Identify which cell holds the provided text, then report its [x, y] central coordinate. 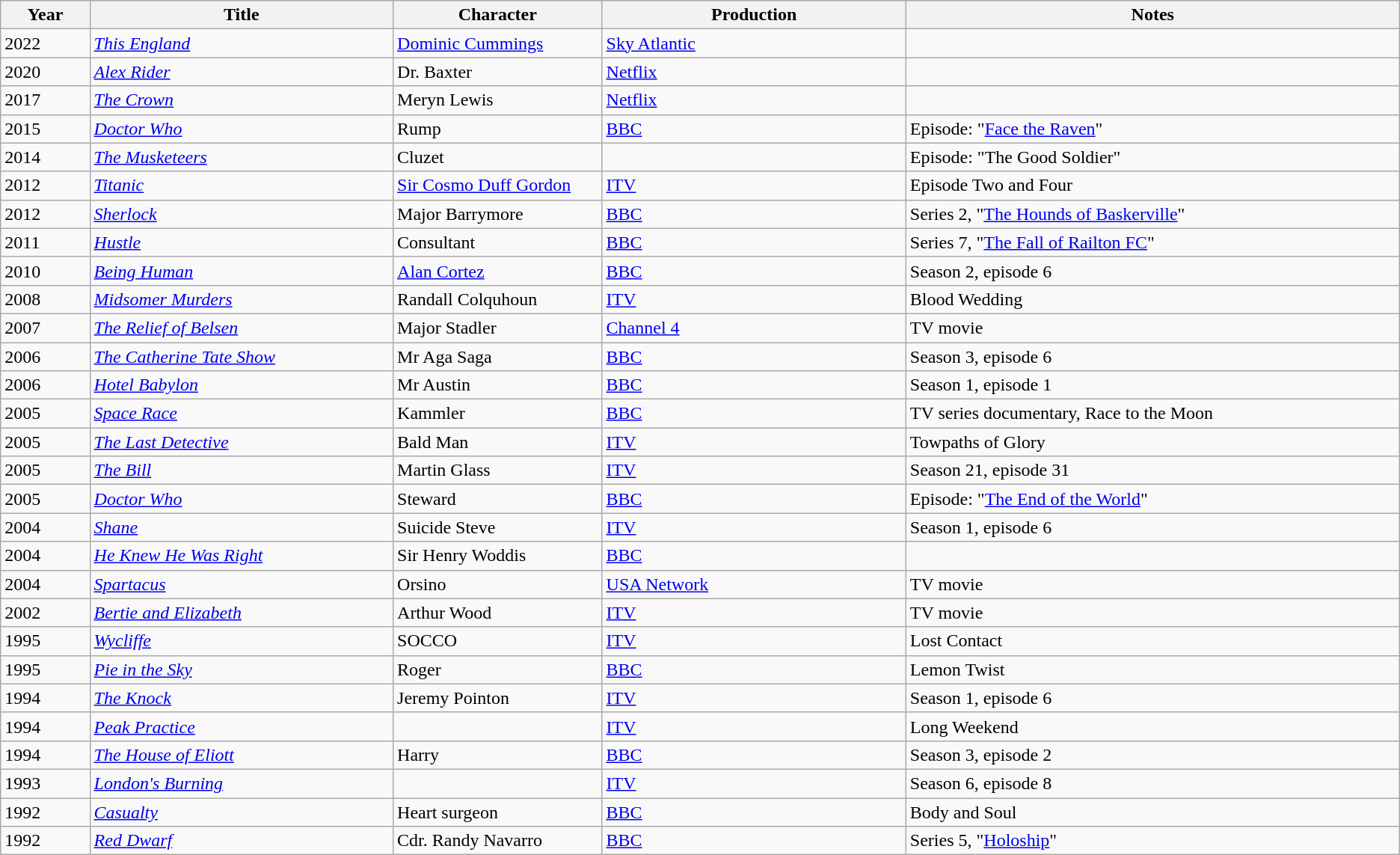
Rump [498, 129]
Cdr. Randy Navarro [498, 841]
2020 [45, 72]
Channel 4 [754, 328]
Midsomer Murders [241, 299]
This England [241, 43]
Season 21, episode 31 [1152, 471]
Meryn Lewis [498, 100]
Orsino [498, 584]
Mr Aga Saga [498, 357]
Space Race [241, 414]
Titanic [241, 186]
Hotel Babylon [241, 385]
The Catherine Tate Show [241, 357]
Towpaths of Glory [1152, 442]
Lost Contact [1152, 641]
2007 [45, 328]
1993 [45, 783]
Major Barrymore [498, 214]
Character [498, 15]
2011 [45, 242]
Series 2, "The Hounds of Baskerville" [1152, 214]
Steward [498, 499]
Episode Two and Four [1152, 186]
Episode: "The Good Soldier" [1152, 157]
Episode: "Face the Raven" [1152, 129]
London's Burning [241, 783]
Red Dwarf [241, 841]
Kammler [498, 414]
Notes [1152, 15]
The Last Detective [241, 442]
Blood Wedding [1152, 299]
The House of Eliott [241, 755]
Casualty [241, 812]
Episode: "The End of the World" [1152, 499]
2008 [45, 299]
Alex Rider [241, 72]
Hustle [241, 242]
Sky Atlantic [754, 43]
Long Weekend [1152, 726]
Dr. Baxter [498, 72]
Suicide Steve [498, 527]
The Crown [241, 100]
Major Stadler [498, 328]
Martin Glass [498, 471]
The Bill [241, 471]
Title [241, 15]
Year [45, 15]
2017 [45, 100]
Bald Man [498, 442]
Season 3, episode 2 [1152, 755]
Being Human [241, 271]
Production [754, 15]
2002 [45, 613]
Randall Colquhoun [498, 299]
Mr Austin [498, 385]
Lemon Twist [1152, 669]
SOCCO [498, 641]
Season 3, episode 6 [1152, 357]
The Knock [241, 698]
The Relief of Belsen [241, 328]
2014 [45, 157]
Pie in the Sky [241, 669]
Cluzet [498, 157]
Alan Cortez [498, 271]
Season 2, episode 6 [1152, 271]
Harry [498, 755]
Season 6, episode 8 [1152, 783]
Peak Practice [241, 726]
Bertie and Elizabeth [241, 613]
Series 7, "The Fall of Railton FC" [1152, 242]
Season 1, episode 1 [1152, 385]
Jeremy Pointon [498, 698]
Series 5, "Holoship" [1152, 841]
Arthur Wood [498, 613]
Heart surgeon [498, 812]
2022 [45, 43]
Consultant [498, 242]
2010 [45, 271]
Sir Henry Woddis [498, 556]
He Knew He Was Right [241, 556]
Dominic Cummings [498, 43]
USA Network [754, 584]
Spartacus [241, 584]
The Musketeers [241, 157]
Sherlock [241, 214]
2015 [45, 129]
Wycliffe [241, 641]
Shane [241, 527]
Sir Cosmo Duff Gordon [498, 186]
Roger [498, 669]
TV series documentary, Race to the Moon [1152, 414]
Body and Soul [1152, 812]
